Return the [x, y] coordinate for the center point of the cell that contains the specified text.  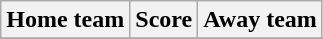
Home team [66, 20]
Away team [260, 20]
Score [164, 20]
